Search for the cell housing the specified text and yield its [x, y] center coordinate. 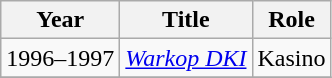
Year [60, 20]
Role [292, 20]
Kasino [292, 58]
Title [186, 20]
Warkop DKI [186, 58]
1996–1997 [60, 58]
